Search for the cell housing the specified text and yield its (x, y) center coordinate. 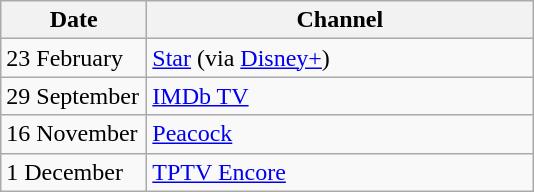
Peacock (340, 134)
1 December (74, 172)
29 September (74, 96)
IMDb TV (340, 96)
Date (74, 20)
Channel (340, 20)
Star (via Disney+) (340, 58)
TPTV Encore (340, 172)
23 February (74, 58)
16 November (74, 134)
